Identify which cell holds the provided text, then report its [x, y] central coordinate. 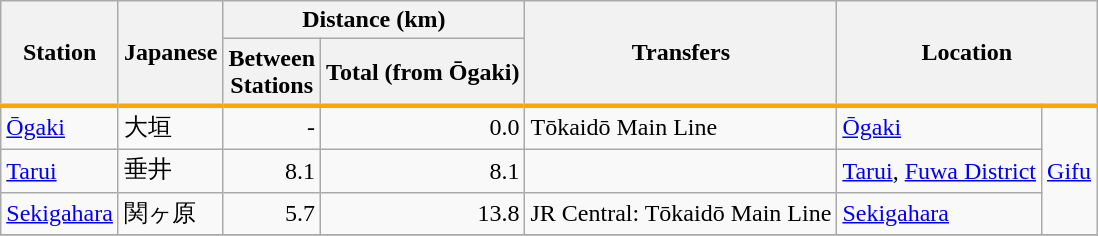
0.0 [423, 127]
Tarui [60, 170]
Total (from Ōgaki) [423, 72]
Tōkaidō Main Line [681, 127]
Japanese [170, 54]
Location [967, 54]
- [272, 127]
BetweenStations [272, 72]
JR Central: Tōkaidō Main Line [681, 214]
垂井 [170, 170]
13.8 [423, 214]
関ヶ原 [170, 214]
Distance (km) [374, 20]
Tarui, Fuwa District [940, 170]
5.7 [272, 214]
大垣 [170, 127]
Gifu [1070, 170]
Station [60, 54]
Transfers [681, 54]
